Determine the [x, y] coordinate at the center of the cell enclosing the given text.  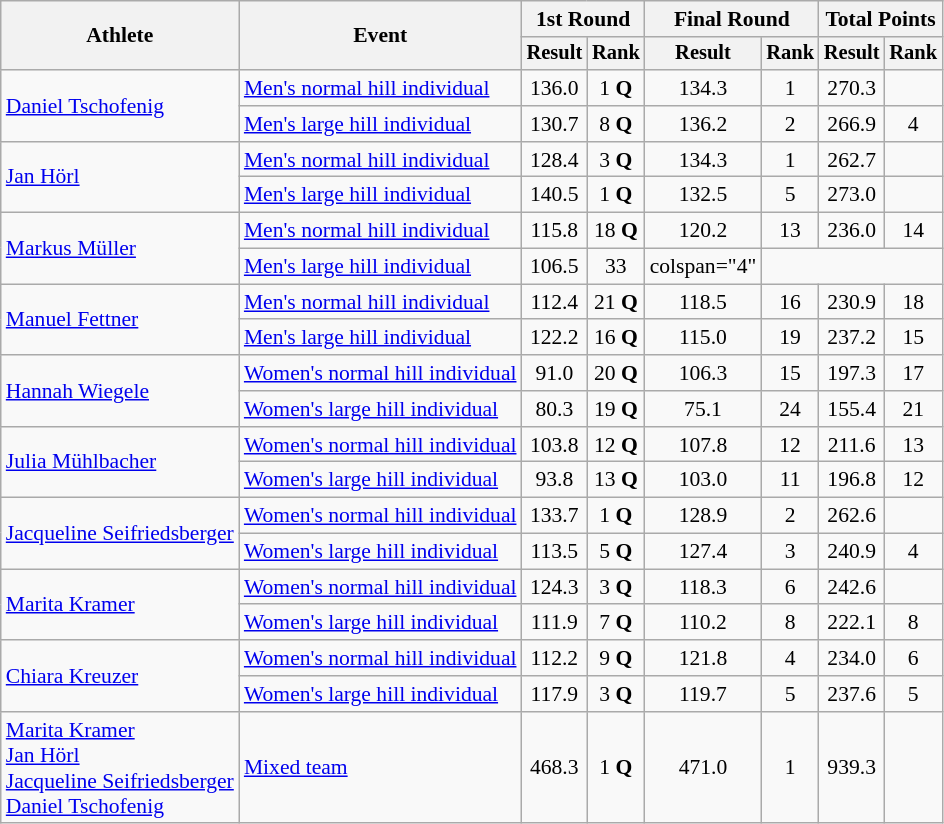
20 Q [616, 373]
118.5 [704, 302]
133.7 [555, 516]
5 Q [616, 552]
471.0 [704, 768]
75.1 [704, 409]
Marita Kramer [120, 604]
270.3 [852, 88]
21 Q [616, 302]
237.2 [852, 338]
12 Q [616, 445]
110.2 [704, 623]
132.5 [704, 195]
93.8 [555, 480]
262.6 [852, 516]
127.4 [704, 552]
196.8 [852, 480]
colspan="4" [704, 267]
Mixed team [380, 768]
240.9 [852, 552]
16 Q [616, 338]
Markus Müller [120, 248]
Julia Mühlbacher [120, 462]
Chiara Kreuzer [120, 676]
Jacqueline Seifriedsberger [120, 534]
273.0 [852, 195]
Event [380, 36]
11 [790, 480]
21 [913, 409]
117.9 [555, 694]
1st Round [584, 19]
155.4 [852, 409]
Final Round [732, 19]
16 [790, 302]
24 [790, 409]
128.9 [704, 516]
222.1 [852, 623]
262.7 [852, 160]
230.9 [852, 302]
Athlete [120, 36]
237.6 [852, 694]
14 [913, 231]
113.5 [555, 552]
Hannah Wiegele [120, 390]
106.5 [555, 267]
112.4 [555, 302]
Jan Hörl [120, 178]
33 [616, 267]
128.4 [555, 160]
Manuel Fettner [120, 320]
13 Q [616, 480]
124.3 [555, 587]
3 [790, 552]
115.8 [555, 231]
130.7 [555, 124]
19 [790, 338]
103.8 [555, 445]
468.3 [555, 768]
107.8 [704, 445]
939.3 [852, 768]
18 [913, 302]
115.0 [704, 338]
120.2 [704, 231]
136.0 [555, 88]
Total Points [880, 19]
112.2 [555, 658]
122.2 [555, 338]
80.3 [555, 409]
106.3 [704, 373]
197.3 [852, 373]
121.8 [704, 658]
9 Q [616, 658]
7 Q [616, 623]
266.9 [852, 124]
111.9 [555, 623]
140.5 [555, 195]
Marita KramerJan HörlJacqueline SeifriedsbergerDaniel Tschofenig [120, 768]
211.6 [852, 445]
91.0 [555, 373]
242.6 [852, 587]
Daniel Tschofenig [120, 106]
18 Q [616, 231]
136.2 [704, 124]
119.7 [704, 694]
19 Q [616, 409]
234.0 [852, 658]
8 Q [616, 124]
118.3 [704, 587]
17 [913, 373]
103.0 [704, 480]
236.0 [852, 231]
